For the text-containing cell, return its midpoint in (X, Y) coordinate format. 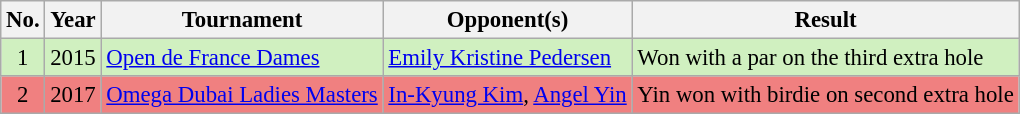
Tournament (242, 20)
2017 (73, 95)
2015 (73, 58)
2 (23, 95)
Yin won with birdie on second extra hole (826, 95)
Year (73, 20)
In-Kyung Kim, Angel Yin (508, 95)
Won with a par on the third extra hole (826, 58)
No. (23, 20)
Result (826, 20)
1 (23, 58)
Emily Kristine Pedersen (508, 58)
Open de France Dames (242, 58)
Omega Dubai Ladies Masters (242, 95)
Opponent(s) (508, 20)
